From the cell containing the given text, extract its center point as [x, y] coordinate. 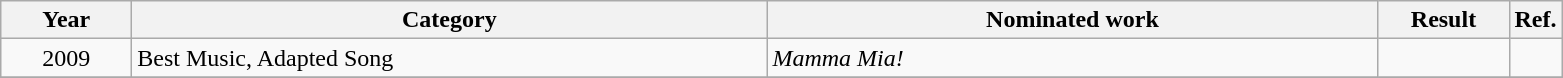
Result [1444, 20]
Best Music, Adapted Song [450, 58]
Nominated work [1072, 20]
Year [66, 20]
2009 [66, 58]
Category [450, 20]
Mamma Mia! [1072, 58]
Ref. [1536, 20]
